From the cell containing the given text, extract its center point as [X, Y] coordinate. 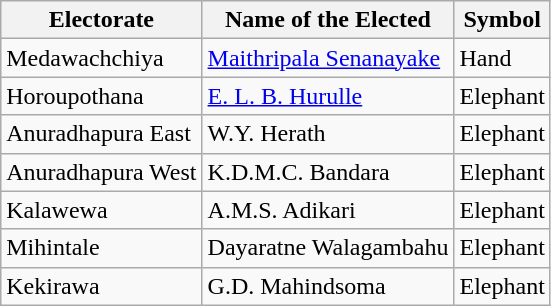
Symbol [502, 20]
A.M.S. Adikari [328, 210]
Name of the Elected [328, 20]
W.Y. Herath [328, 134]
K.D.M.C. Bandara [328, 172]
Electorate [102, 20]
Hand [502, 58]
Anuradhapura West [102, 172]
Kalawewa [102, 210]
Maithripala Senanayake [328, 58]
Anuradhapura East [102, 134]
Medawachchiya [102, 58]
Dayaratne Walagambahu [328, 248]
E. L. B. Hurulle [328, 96]
Kekirawa [102, 286]
G.D. Mahindsoma [328, 286]
Mihintale [102, 248]
Horoupothana [102, 96]
